Return the [x, y] coordinate for the center point of the cell that contains the specified text.  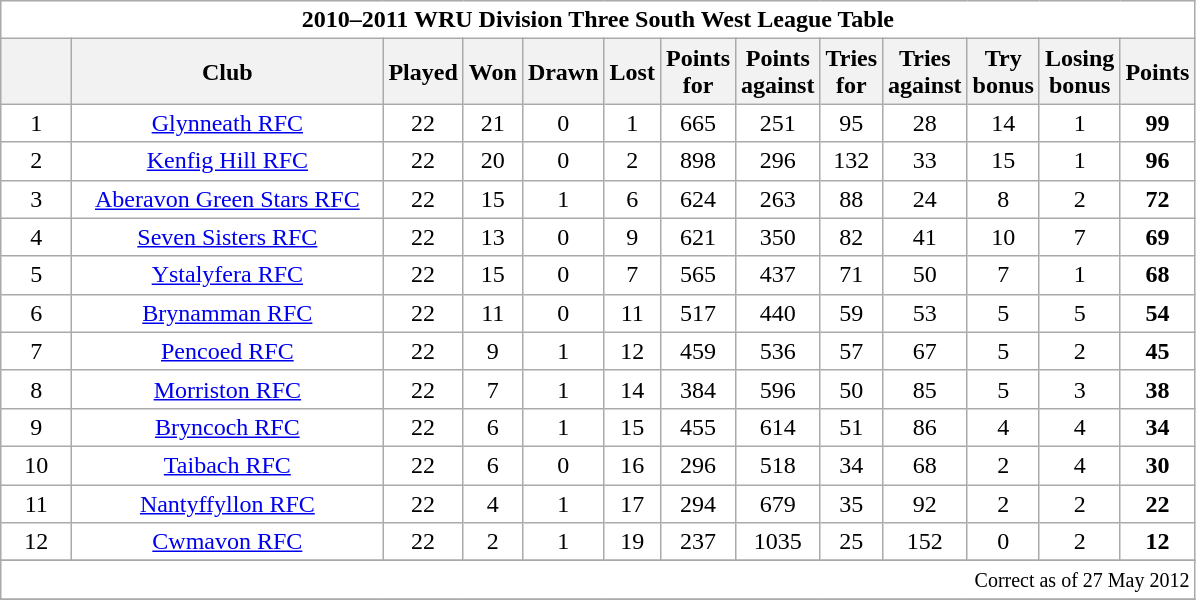
33 [925, 161]
88 [852, 199]
99 [1158, 123]
41 [925, 237]
Drawn [563, 72]
Brynamman RFC [228, 313]
624 [698, 199]
16 [632, 465]
Won [492, 72]
59 [852, 313]
Points against [778, 72]
86 [925, 427]
54 [1158, 313]
25 [852, 542]
263 [778, 199]
38 [1158, 389]
53 [925, 313]
621 [698, 237]
384 [698, 389]
614 [778, 427]
82 [852, 237]
Tries for [852, 72]
21 [492, 123]
440 [778, 313]
898 [698, 161]
95 [852, 123]
517 [698, 313]
Aberavon Green Stars RFC [228, 199]
Cwmavon RFC [228, 542]
2010–2011 WRU Division Three South West League Table [598, 20]
Played [423, 72]
455 [698, 427]
17 [632, 503]
152 [925, 542]
Points [1158, 72]
459 [698, 351]
Ystalyfera RFC [228, 275]
Morriston RFC [228, 389]
96 [1158, 161]
Points for [698, 72]
Correct as of 27 May 2012 [598, 580]
35 [852, 503]
Pencoed RFC [228, 351]
Try bonus [1003, 72]
251 [778, 123]
679 [778, 503]
Tries against [925, 72]
Taibach RFC [228, 465]
72 [1158, 199]
1035 [778, 542]
Bryncoch RFC [228, 427]
565 [698, 275]
85 [925, 389]
132 [852, 161]
Lost [632, 72]
19 [632, 542]
Losing bonus [1079, 72]
28 [925, 123]
67 [925, 351]
350 [778, 237]
237 [698, 542]
294 [698, 503]
51 [852, 427]
Nantyffyllon RFC [228, 503]
518 [778, 465]
665 [698, 123]
30 [1158, 465]
71 [852, 275]
536 [778, 351]
20 [492, 161]
24 [925, 199]
57 [852, 351]
69 [1158, 237]
Kenfig Hill RFC [228, 161]
596 [778, 389]
92 [925, 503]
Glynneath RFC [228, 123]
437 [778, 275]
45 [1158, 351]
Club [228, 72]
Seven Sisters RFC [228, 237]
13 [492, 237]
